Locate the cell with the specified text and output its [x, y] center coordinate. 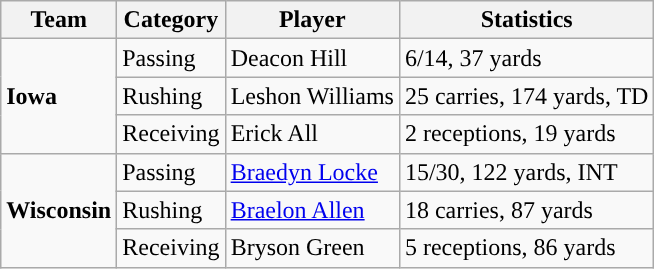
18 carries, 87 yards [526, 210]
Erick All [312, 134]
Team [59, 20]
Leshon Williams [312, 96]
25 carries, 174 yards, TD [526, 96]
Braelon Allen [312, 210]
Bryson Green [312, 248]
Braedyn Locke [312, 172]
2 receptions, 19 yards [526, 134]
Statistics [526, 20]
5 receptions, 86 yards [526, 248]
Deacon Hill [312, 58]
Player [312, 20]
6/14, 37 yards [526, 58]
Category [171, 20]
15/30, 122 yards, INT [526, 172]
Wisconsin [59, 210]
Iowa [59, 96]
